Locate the cell with the specified text and output its (X, Y) center coordinate. 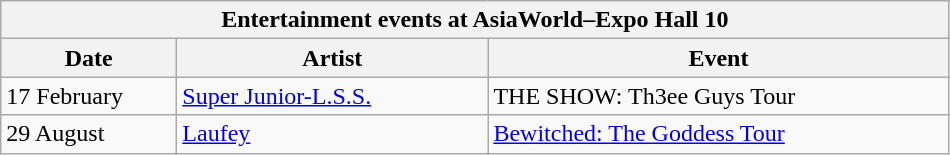
Date (89, 58)
17 February (89, 96)
29 August (89, 134)
Event (718, 58)
THE SHOW: Th3ee Guys Tour (718, 96)
Super Junior-L.S.S. (332, 96)
Bewitched: The Goddess Tour (718, 134)
Entertainment events at AsiaWorld–Expo Hall 10 (475, 20)
Laufey (332, 134)
Artist (332, 58)
